Return the (x, y) coordinate for the center point of the cell that contains the specified text.  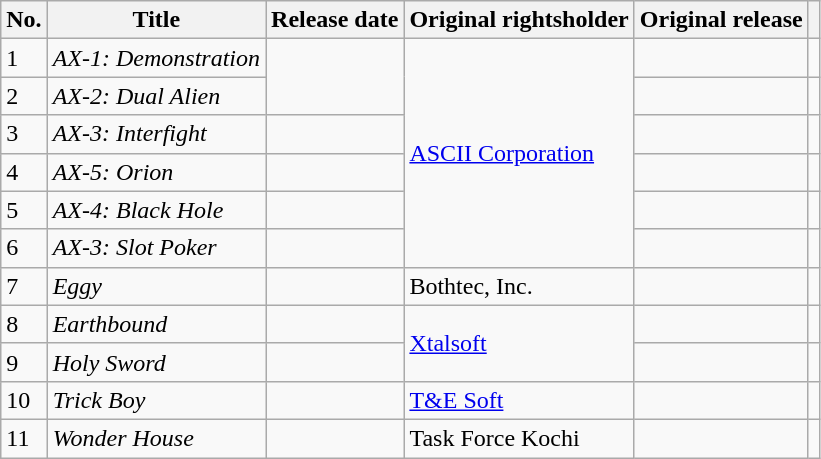
2 (24, 96)
6 (24, 248)
AX-3: Interfight (156, 134)
AX-3: Slot Poker (156, 248)
10 (24, 400)
Trick Boy (156, 400)
Original release (721, 20)
Bothtec, Inc. (519, 286)
T&E Soft (519, 400)
AX-2: Dual Alien (156, 96)
AX-4: Black Hole (156, 210)
Eggy (156, 286)
ASCII Corporation (519, 153)
4 (24, 172)
Task Force Kochi (519, 438)
11 (24, 438)
5 (24, 210)
Release date (335, 20)
Earthbound (156, 324)
Xtalsoft (519, 343)
3 (24, 134)
Holy Sword (156, 362)
1 (24, 58)
8 (24, 324)
Original rightsholder (519, 20)
AX-5: Orion (156, 172)
No. (24, 20)
Title (156, 20)
7 (24, 286)
9 (24, 362)
Wonder House (156, 438)
AX-1: Demonstration (156, 58)
